Identify which cell holds the provided text, then report its (X, Y) central coordinate. 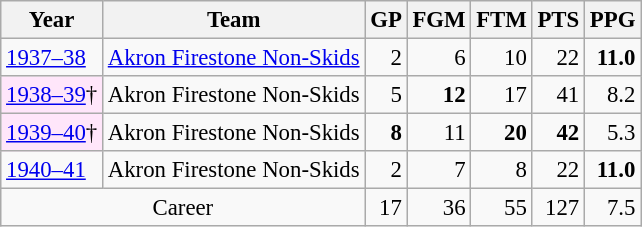
Team (233, 20)
PPG (613, 20)
5.3 (613, 133)
10 (502, 58)
5 (386, 95)
20 (502, 133)
1939–40† (52, 133)
42 (558, 133)
127 (558, 208)
8.2 (613, 95)
55 (502, 208)
36 (439, 208)
1938–39† (52, 95)
1937–38 (52, 58)
6 (439, 58)
PTS (558, 20)
41 (558, 95)
Career (183, 208)
1940–41 (52, 170)
12 (439, 95)
11 (439, 133)
7.5 (613, 208)
Year (52, 20)
FTM (502, 20)
FGM (439, 20)
7 (439, 170)
GP (386, 20)
